Detect which cell encompasses the target text, then output its [x, y] center coordinate. 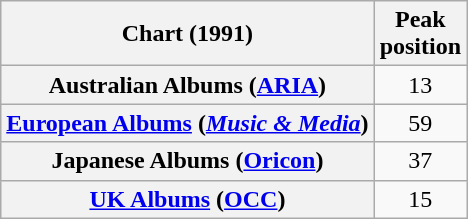
Japanese Albums (Oricon) [188, 161]
13 [420, 85]
European Albums (Music & Media) [188, 123]
Chart (1991) [188, 34]
Australian Albums (ARIA) [188, 85]
37 [420, 161]
59 [420, 123]
Peakposition [420, 34]
15 [420, 199]
UK Albums (OCC) [188, 199]
